Scan for the cell matching the given text and deliver its [X, Y] coordinate at center. 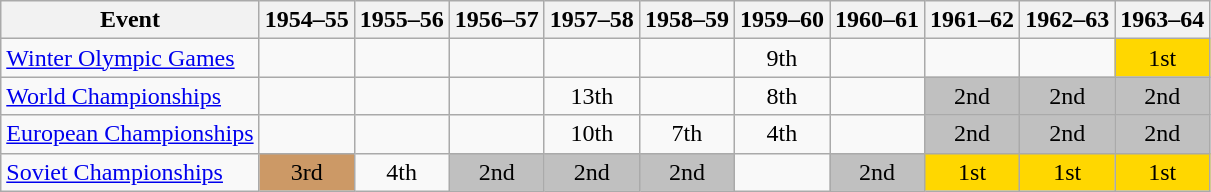
1958–59 [686, 20]
Event [130, 20]
7th [686, 134]
1960–61 [878, 20]
13th [592, 96]
9th [782, 58]
1956–57 [496, 20]
3rd [306, 172]
1962–63 [1068, 20]
1959–60 [782, 20]
1954–55 [306, 20]
European Championships [130, 134]
Winter Olympic Games [130, 58]
Soviet Championships [130, 172]
1963–64 [1162, 20]
World Championships [130, 96]
1957–58 [592, 20]
1961–62 [972, 20]
10th [592, 134]
1955–56 [402, 20]
8th [782, 96]
